For the text-containing cell, return its midpoint in [x, y] coordinate format. 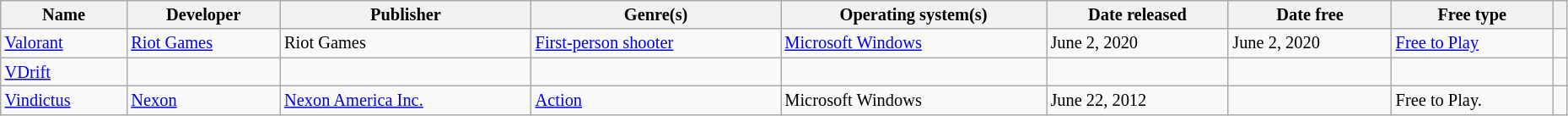
Nexon [203, 100]
Date released [1138, 14]
Free to Play [1473, 43]
Date free [1309, 14]
June 22, 2012 [1138, 100]
Free to Play. [1473, 100]
Developer [203, 14]
Name [64, 14]
Operating system(s) [914, 14]
Free type [1473, 14]
Valorant [64, 43]
Publisher [406, 14]
Vindictus [64, 100]
Nexon America Inc. [406, 100]
VDrift [64, 72]
Action [656, 100]
First-person shooter [656, 43]
Genre(s) [656, 14]
